Determine the [X, Y] coordinate at the center of the cell enclosing the given text.  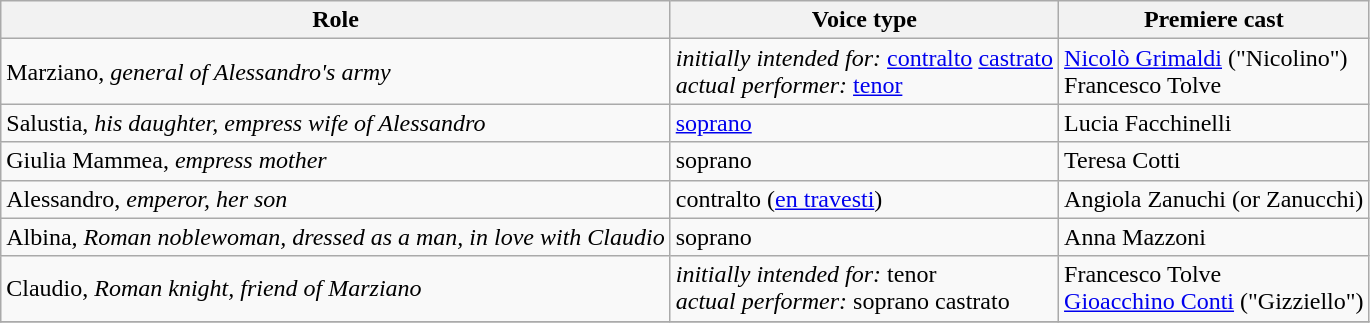
Giulia Mammea, empress mother [336, 161]
contralto (en travesti) [864, 199]
Salustia, his daughter, empress wife of Alessandro [336, 123]
initially intended for: tenoractual performer: soprano castrato [864, 288]
Voice type [864, 20]
Francesco TolveGioacchino Conti ("Gizziello") [1214, 288]
Lucia Facchinelli [1214, 123]
Nicolò Grimaldi ("Nicolino")Francesco Tolve [1214, 72]
initially intended for: contralto castratoactual performer: tenor [864, 72]
Angiola Zanuchi (or Zanucchi) [1214, 199]
Claudio, Roman knight, friend of Marziano [336, 288]
Teresa Cotti [1214, 161]
Anna Mazzoni [1214, 237]
Marziano, general of Alessandro's army [336, 72]
Role [336, 20]
Albina, Roman noblewoman, dressed as a man, in love with Claudio [336, 237]
Alessandro, emperor, her son [336, 199]
Premiere cast [1214, 20]
